Locate the cell with the specified text and output its [x, y] center coordinate. 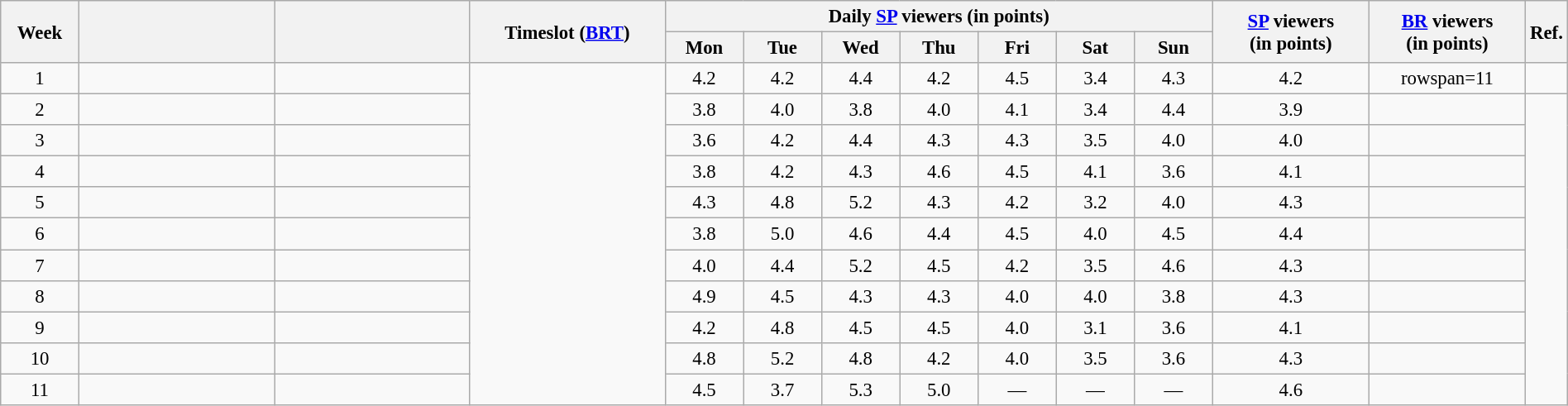
4 [40, 172]
3.1 [1095, 327]
3.2 [1095, 203]
Week [40, 31]
1 [40, 79]
Tue [782, 48]
4.9 [705, 296]
2 [40, 110]
11 [40, 389]
5.3 [860, 389]
Fri [1017, 48]
SP viewers(in points) [1290, 31]
Sat [1095, 48]
rowspan=11 [1447, 79]
5 [40, 203]
3.9 [1290, 110]
Timeslot (BRT) [567, 31]
Ref. [1546, 31]
BR viewers(in points) [1447, 31]
Sun [1174, 48]
Thu [939, 48]
10 [40, 358]
3.7 [782, 389]
Daily SP viewers (in points) [939, 17]
6 [40, 234]
9 [40, 327]
8 [40, 296]
Mon [705, 48]
Wed [860, 48]
3 [40, 141]
7 [40, 265]
